Output the [X, Y] coordinate of the center of the cell containing the given text.  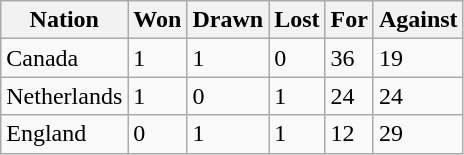
19 [418, 58]
29 [418, 134]
36 [349, 58]
Lost [297, 20]
For [349, 20]
Against [418, 20]
Canada [64, 58]
12 [349, 134]
England [64, 134]
Drawn [228, 20]
Won [158, 20]
Netherlands [64, 96]
Nation [64, 20]
